Return the [X, Y] coordinate for the center point of the cell that contains the specified text.  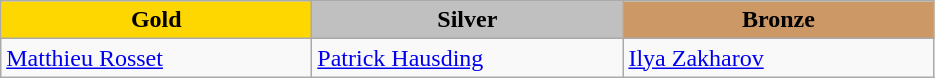
Silver [468, 20]
Ilya Zakharov [778, 58]
Patrick Hausding [468, 58]
Bronze [778, 20]
Matthieu Rosset [156, 58]
Gold [156, 20]
